Return the (x, y) coordinate for the center point of the cell that contains the specified text.  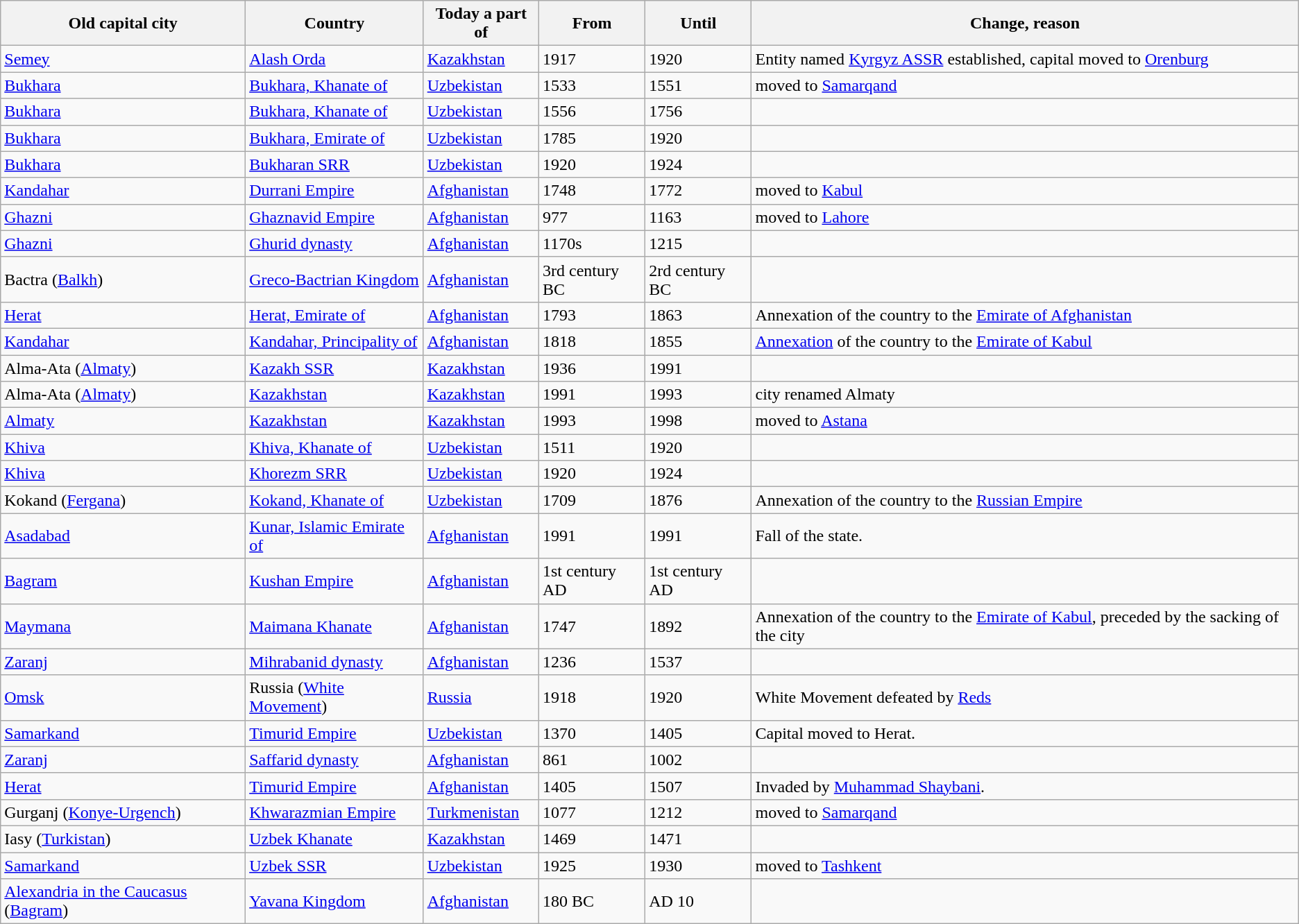
Ghaznavid Empire (334, 217)
Kokand, Khanate of (334, 500)
1537 (698, 662)
1748 (591, 191)
1215 (698, 243)
Until (698, 24)
moved to Kabul (1025, 191)
1925 (591, 865)
Khorezm SRR (334, 474)
Durrani Empire (334, 191)
1917 (591, 59)
Invaded by Muhammad Shaybani. (1025, 786)
Yavana Kingdom (334, 902)
Kandahar, Principality of (334, 341)
1892 (698, 626)
Gurganj (Konye-Urgench) (124, 812)
Bagram (124, 581)
1469 (591, 839)
1556 (591, 112)
Kazakh SSR (334, 368)
3rd century BC (591, 279)
Semey (124, 59)
Kushan Empire (334, 581)
moved to Tashkent (1025, 865)
Old capital city (124, 24)
1756 (698, 112)
Ghurid dynasty (334, 243)
AD 10 (698, 902)
Kokand (Fergana) (124, 500)
Asadabad (124, 536)
1998 (698, 421)
Annexation of the country to the Emirate of Kabul, preceded by the sacking of the city (1025, 626)
city renamed Almaty (1025, 395)
Saffarid dynasty (334, 760)
1551 (698, 85)
1236 (591, 662)
moved to Astana (1025, 421)
Bukharan SRR (334, 164)
Alash Orda (334, 59)
Russia (481, 698)
Capital moved to Herat. (1025, 733)
1170s (591, 243)
Uzbek SSR (334, 865)
Annexation of the country to the Russian Empire (1025, 500)
Herat, Emirate of (334, 315)
1212 (698, 812)
1863 (698, 315)
Entity named Kyrgyz ASSR established, capital moved to Orenburg (1025, 59)
1511 (591, 447)
861 (591, 760)
2rd century BC (698, 279)
Mihrabanid dynasty (334, 662)
White Movement defeated by Reds (1025, 698)
Annexation of the country to the Emirate of Kabul (1025, 341)
Fall of the state. (1025, 536)
1785 (591, 138)
Turkmenistan (481, 812)
1747 (591, 626)
Maimana Khanate (334, 626)
1930 (698, 865)
1507 (698, 786)
Iasy (Turkistan) (124, 839)
1936 (591, 368)
1077 (591, 812)
Maymana (124, 626)
1370 (591, 733)
Greco-Bactrian Kingdom (334, 279)
Khwarazmian Empire (334, 812)
Bactra (Balkh) (124, 279)
1876 (698, 500)
1918 (591, 698)
1471 (698, 839)
1163 (698, 217)
Uzbek Khanate (334, 839)
Omsk (124, 698)
1709 (591, 500)
Russia (White Movement) (334, 698)
Annexation of the country to the Emirate of Afghanistan (1025, 315)
moved to Lahore (1025, 217)
Alexandria in the Caucasus (Bagram) (124, 902)
Country (334, 24)
Change, reason (1025, 24)
1772 (698, 191)
1533 (591, 85)
1002 (698, 760)
Kunar, Islamic Emirate of (334, 536)
977 (591, 217)
Almaty (124, 421)
1793 (591, 315)
180 BC (591, 902)
Khiva, Khanate of (334, 447)
Bukhara, Emirate of (334, 138)
1855 (698, 341)
1818 (591, 341)
Today a part of (481, 24)
From (591, 24)
